Locate the cell with the specified text and output its [x, y] center coordinate. 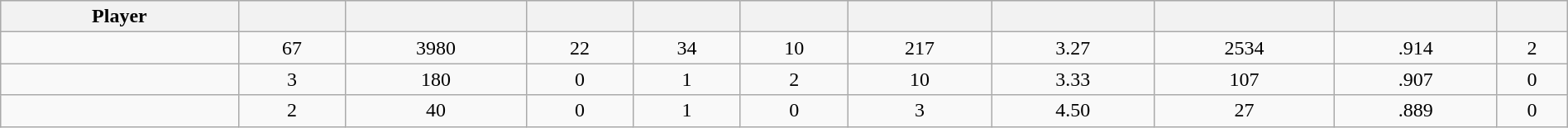
3.27 [1073, 48]
67 [292, 48]
.907 [1416, 79]
217 [920, 48]
.889 [1416, 111]
27 [1244, 111]
2534 [1244, 48]
Player [119, 17]
3.33 [1073, 79]
107 [1244, 79]
22 [580, 48]
34 [687, 48]
180 [436, 79]
3980 [436, 48]
4.50 [1073, 111]
.914 [1416, 48]
40 [436, 111]
